Scan for the cell matching the given text and deliver its [x, y] coordinate at center. 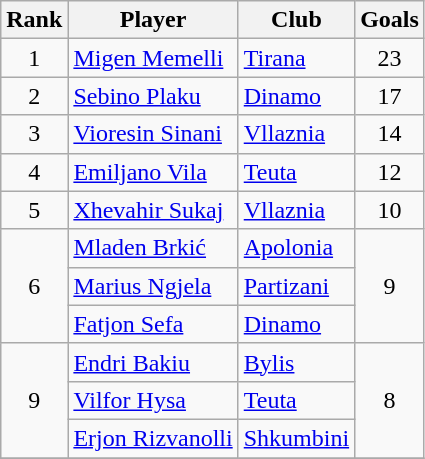
Xhevahir Sukaj [153, 210]
2 [34, 96]
Club [296, 20]
Vioresin Sinani [153, 134]
4 [34, 172]
3 [34, 134]
17 [390, 96]
Apolonia [296, 248]
12 [390, 172]
Bylis [296, 362]
6 [34, 286]
Marius Ngjela [153, 286]
Emiljano Vila [153, 172]
Partizani [296, 286]
10 [390, 210]
1 [34, 58]
Shkumbini [296, 438]
23 [390, 58]
Tirana [296, 58]
Sebino Plaku [153, 96]
Goals [390, 20]
Migen Memelli [153, 58]
14 [390, 134]
8 [390, 400]
Vilfor Hysa [153, 400]
Mladen Brkić [153, 248]
Fatjon Sefa [153, 324]
5 [34, 210]
Endri Bakiu [153, 362]
Player [153, 20]
Rank [34, 20]
Erjon Rizvanolli [153, 438]
